Pinpoint the cell where the given text exists, returning its [X, Y] midpoint coordinate. 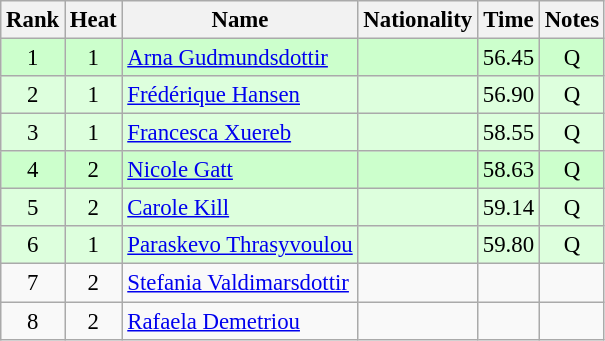
Arna Gudmundsdottir [240, 58]
Rafaela Demetriou [240, 321]
58.63 [508, 170]
Nicole Gatt [240, 170]
Heat [94, 20]
7 [33, 283]
58.55 [508, 133]
3 [33, 133]
Nationality [418, 20]
Paraskevo Thrasyvoulou [240, 245]
Rank [33, 20]
Carole Kill [240, 208]
56.45 [508, 58]
4 [33, 170]
Time [508, 20]
Notes [572, 20]
8 [33, 321]
59.14 [508, 208]
Stefania Valdimarsdottir [240, 283]
Name [240, 20]
Frédérique Hansen [240, 95]
6 [33, 245]
59.80 [508, 245]
5 [33, 208]
56.90 [508, 95]
Francesca Xuereb [240, 133]
